Locate the cell with the specified text and output its (x, y) center coordinate. 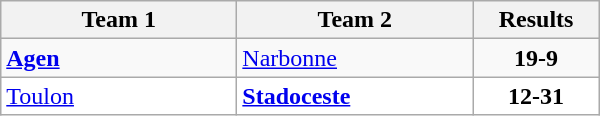
Team 2 (355, 20)
Stadoceste (355, 96)
Team 1 (119, 20)
Agen (119, 58)
12-31 (536, 96)
Toulon (119, 96)
Narbonne (355, 58)
19-9 (536, 58)
Results (536, 20)
